Locate the cell with the specified text and output its (x, y) center coordinate. 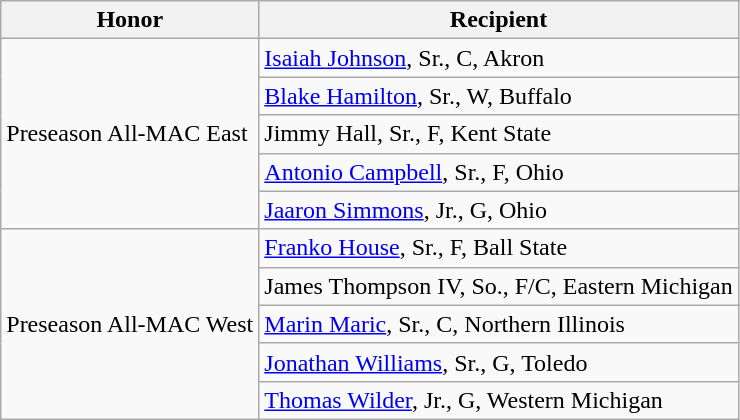
Jaaron Simmons, Jr., G, Ohio (499, 210)
Marin Maric, Sr., C, Northern Illinois (499, 324)
Antonio Campbell, Sr., F, Ohio (499, 172)
Jimmy Hall, Sr., F, Kent State (499, 134)
Franko House, Sr., F, Ball State (499, 248)
Honor (130, 20)
James Thompson IV, So., F/C, Eastern Michigan (499, 286)
Preseason All-MAC West (130, 324)
Blake Hamilton, Sr., W, Buffalo (499, 96)
Jonathan Williams, Sr., G, Toledo (499, 362)
Thomas Wilder, Jr., G, Western Michigan (499, 400)
Isaiah Johnson, Sr., C, Akron (499, 58)
Preseason All-MAC East (130, 134)
Recipient (499, 20)
